Find where the given text appears and provide that cell's center as (x, y) coordinate. 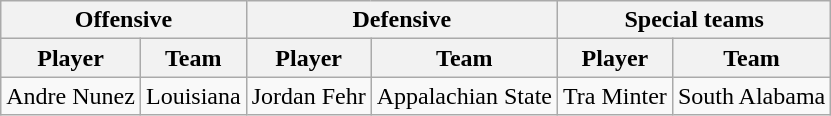
South Alabama (751, 96)
Tra Minter (616, 96)
Offensive (124, 20)
Louisiana (193, 96)
Jordan Fehr (308, 96)
Andre Nunez (71, 96)
Appalachian State (464, 96)
Defensive (402, 20)
Special teams (694, 20)
